Pinpoint the cell where the given text exists, returning its (X, Y) midpoint coordinate. 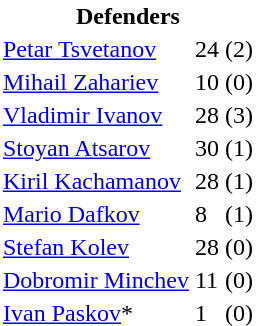
Mario Dafkov (96, 214)
11 (207, 280)
(3) (239, 116)
Stoyan Atsarov (96, 148)
Mihail Zahariev (96, 82)
8 (207, 214)
Petar Tsvetanov (96, 50)
Dobromir Minchev (96, 280)
Stefan Kolev (96, 248)
30 (207, 148)
10 (207, 82)
24 (207, 50)
Vladimir Ivanov (96, 116)
Defenders (128, 16)
(2) (239, 50)
Kiril Kachamanov (96, 182)
